Find where the given text appears and provide that cell's center as (x, y) coordinate. 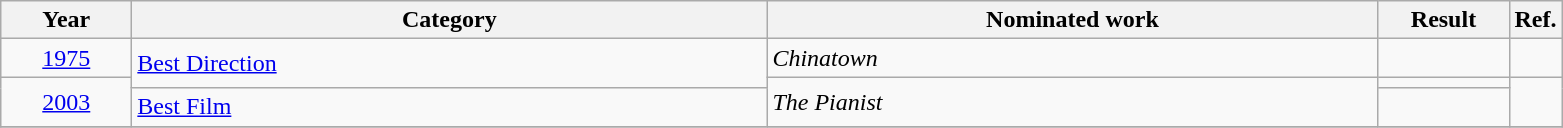
Best Film (450, 107)
Best Direction (450, 64)
2003 (66, 102)
The Pianist (1072, 102)
1975 (66, 58)
Year (66, 20)
Result (1444, 20)
Ref. (1536, 20)
Category (450, 20)
Nominated work (1072, 20)
Chinatown (1072, 58)
